Capture the cell that displays the provided text and extract its [X, Y] central coordinate. 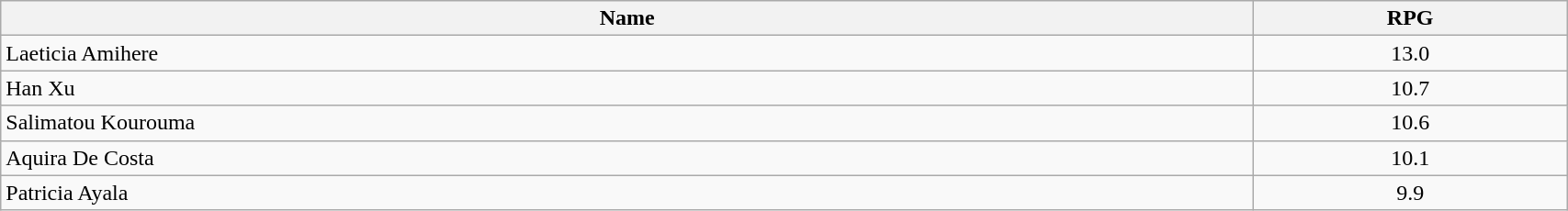
13.0 [1411, 53]
Patricia Ayala [627, 193]
Laeticia Amihere [627, 53]
10.6 [1411, 123]
RPG [1411, 18]
Aquira De Costa [627, 158]
Salimatou Kourouma [627, 123]
10.7 [1411, 88]
Han Xu [627, 88]
10.1 [1411, 158]
Name [627, 18]
9.9 [1411, 193]
